Return the (x, y) coordinate for the center point of the cell that contains the specified text.  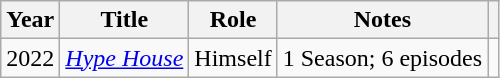
Title (124, 20)
2022 (30, 58)
Notes (382, 20)
1 Season; 6 episodes (382, 58)
Hype House (124, 58)
Himself (233, 58)
Role (233, 20)
Year (30, 20)
